Pinpoint the cell where the given text exists, returning its [X, Y] midpoint coordinate. 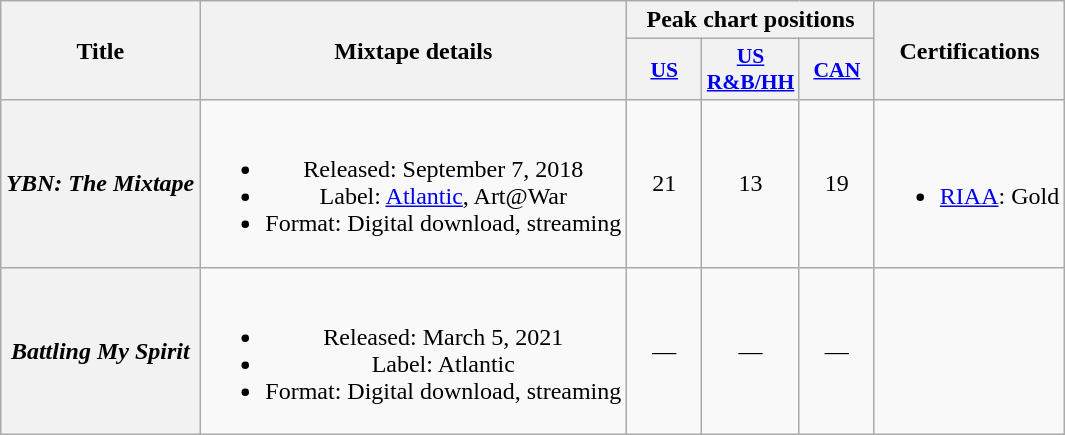
Certifications [969, 50]
21 [664, 184]
19 [836, 184]
Released: September 7, 2018Label: Atlantic, Art@WarFormat: Digital download, streaming [414, 184]
US [664, 70]
RIAA: Gold [969, 184]
Peak chart positions [751, 20]
Battling My Spirit [100, 350]
USR&B/HH [751, 70]
13 [751, 184]
CAN [836, 70]
Released: March 5, 2021Label: AtlanticFormat: Digital download, streaming [414, 350]
Mixtape details [414, 50]
YBN: The Mixtape [100, 184]
Title [100, 50]
